For the text-containing cell, return its midpoint in (x, y) coordinate format. 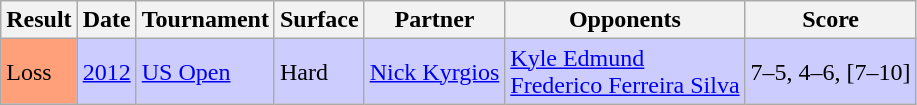
2012 (106, 72)
Tournament (205, 20)
Result (39, 20)
Score (830, 20)
Kyle Edmund Frederico Ferreira Silva (625, 72)
Date (106, 20)
US Open (205, 72)
Nick Kyrgios (434, 72)
7–5, 4–6, [7–10] (830, 72)
Surface (319, 20)
Partner (434, 20)
Hard (319, 72)
Loss (39, 72)
Opponents (625, 20)
